Capture the cell that displays the provided text and extract its [x, y] central coordinate. 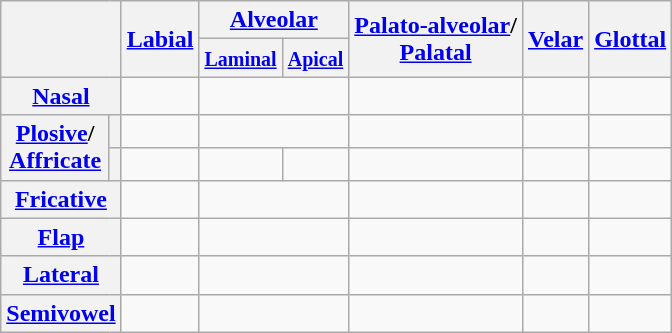
Apical [316, 58]
Labial [160, 39]
Alveolar [274, 20]
Velar [555, 39]
Plosive/Affricate [56, 148]
Nasal [61, 96]
Glottal [630, 39]
Flap [61, 237]
Laminal [240, 58]
Lateral [61, 275]
Palato-alveolar/Palatal [436, 39]
Fricative [61, 199]
Semivowel [61, 313]
